Extract the (x, y) coordinate from the center of the cell holding the provided text.  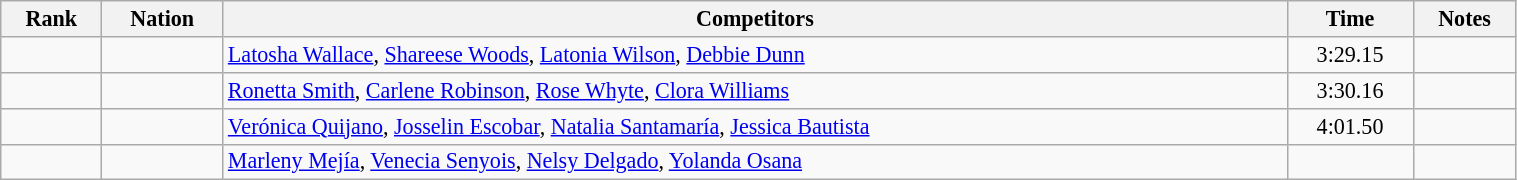
Verónica Quijano, Josselin Escobar, Natalia Santamaría, Jessica Bautista (755, 126)
3:30.16 (1350, 90)
3:29.15 (1350, 54)
Marleny Mejía, Venecia Senyois, Nelsy Delgado, Yolanda Osana (755, 162)
Competitors (755, 18)
Latosha Wallace, Shareese Woods, Latonia Wilson, Debbie Dunn (755, 54)
Nation (162, 18)
4:01.50 (1350, 126)
Time (1350, 18)
Ronetta Smith, Carlene Robinson, Rose Whyte, Clora Williams (755, 90)
Rank (52, 18)
Notes (1464, 18)
